Locate the cell with the specified text and output its (X, Y) center coordinate. 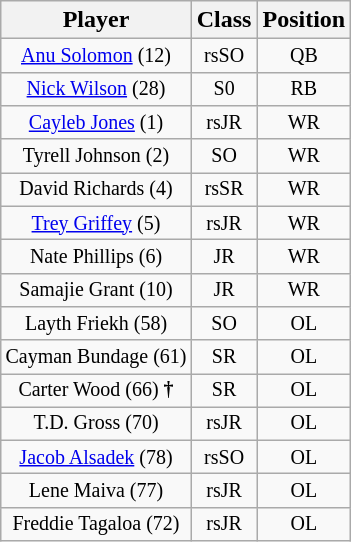
T.D. Gross (70) (96, 424)
Lene Maiva (77) (96, 490)
QB (304, 56)
rsSR (224, 190)
RB (304, 88)
Jacob Alsadek (78) (96, 456)
David Richards (4) (96, 190)
Freddie Tagaloa (72) (96, 524)
Class (224, 20)
Trey Griffey (5) (96, 222)
Layth Friekh (58) (96, 324)
Anu Solomon (12) (96, 56)
Nate Phillips (6) (96, 256)
Cayman Bundage (61) (96, 356)
Player (96, 20)
Position (304, 20)
S0 (224, 88)
Carter Wood (66) † (96, 390)
Nick Wilson (28) (96, 88)
Cayleb Jones (1) (96, 122)
Tyrell Johnson (2) (96, 156)
Samajie Grant (10) (96, 290)
